For the text-containing cell, return its midpoint in [x, y] coordinate format. 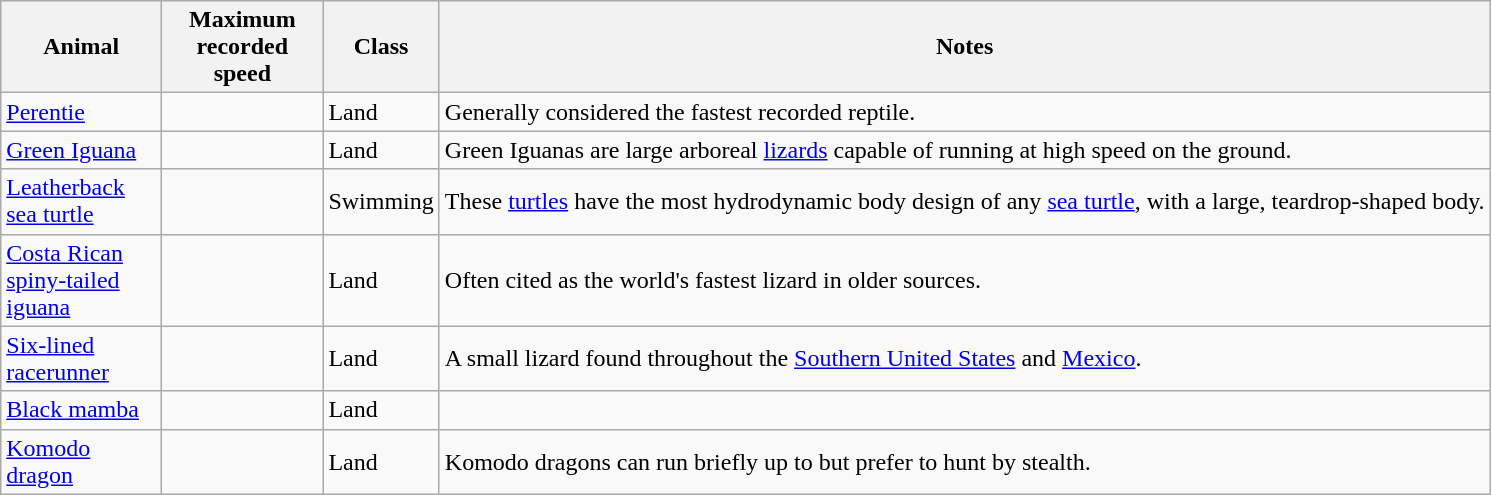
Generally considered the fastest recorded reptile. [964, 112]
Black mamba [82, 410]
Often cited as the world's fastest lizard in older sources. [964, 280]
Perentie [82, 112]
Class [381, 47]
Green Iguanas are large arboreal lizards capable of running at high speed on the ground. [964, 150]
Animal [82, 47]
Komodo dragon [82, 462]
Notes [964, 47]
Maximum recorded speed [242, 47]
These turtles have the most hydrodynamic body design of any sea turtle, with a large, teardrop-shaped body. [964, 202]
Green Iguana [82, 150]
Costa Rican spiny-tailed iguana [82, 280]
Swimming [381, 202]
Komodo dragons can run briefly up to but prefer to hunt by stealth. [964, 462]
Six-lined racerunner [82, 358]
A small lizard found throughout the Southern United States and Mexico. [964, 358]
Leatherback sea turtle [82, 202]
